Find where the given text appears and provide that cell's center as [x, y] coordinate. 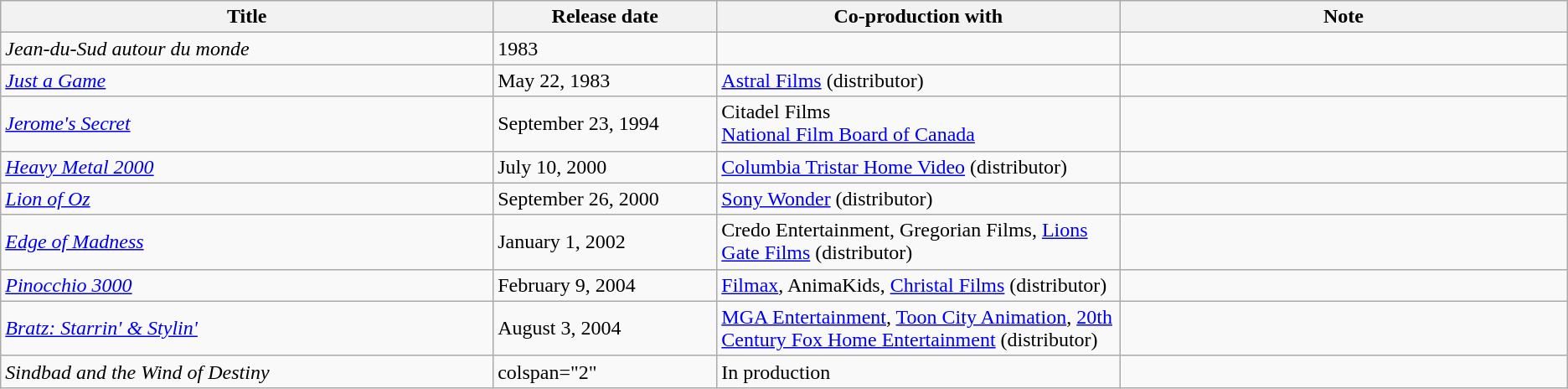
MGA Entertainment, Toon City Animation, 20th Century Fox Home Entertainment (distributor) [918, 329]
Credo Entertainment, Gregorian Films, Lions Gate Films (distributor) [918, 241]
Jerome's Secret [247, 124]
September 26, 2000 [605, 199]
Title [247, 17]
Release date [605, 17]
Jean-du-Sud autour du monde [247, 49]
Heavy Metal 2000 [247, 167]
1983 [605, 49]
Sony Wonder (distributor) [918, 199]
January 1, 2002 [605, 241]
Sindbad and the Wind of Destiny [247, 371]
August 3, 2004 [605, 329]
July 10, 2000 [605, 167]
Pinocchio 3000 [247, 285]
May 22, 1983 [605, 80]
colspan="2" [605, 371]
Just a Game [247, 80]
Co-production with [918, 17]
Filmax, AnimaKids, Christal Films (distributor) [918, 285]
Lion of Oz [247, 199]
Citadel FilmsNational Film Board of Canada [918, 124]
Columbia Tristar Home Video (distributor) [918, 167]
Astral Films (distributor) [918, 80]
Edge of Madness [247, 241]
Note [1344, 17]
February 9, 2004 [605, 285]
In production [918, 371]
Bratz: Starrin' & Stylin' [247, 329]
September 23, 1994 [605, 124]
